For the text-containing cell, return its midpoint in (X, Y) coordinate format. 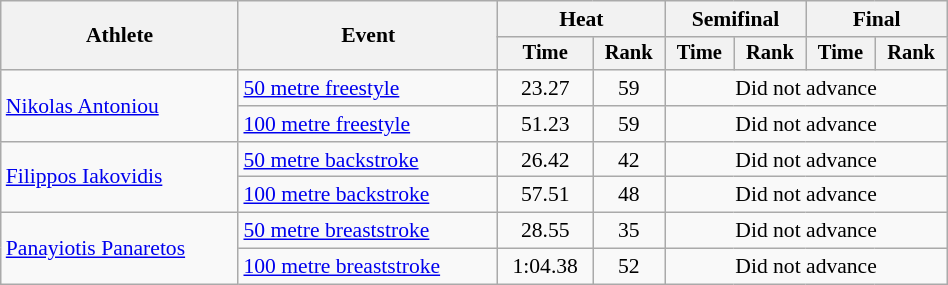
Semifinal (736, 19)
100 metre breaststroke (368, 267)
100 metre backstroke (368, 195)
Heat (582, 19)
52 (629, 267)
50 metre freestyle (368, 88)
Athlete (120, 36)
Filippos Iakovidis (120, 178)
23.27 (546, 88)
50 metre backstroke (368, 160)
42 (629, 160)
Nikolas Antoniou (120, 106)
50 metre breaststroke (368, 231)
Final (876, 19)
1:04.38 (546, 267)
28.55 (546, 231)
Panayiotis Panaretos (120, 248)
26.42 (546, 160)
Event (368, 36)
57.51 (546, 195)
35 (629, 231)
51.23 (546, 124)
100 metre freestyle (368, 124)
48 (629, 195)
